For the text-containing cell, return its midpoint in [X, Y] coordinate format. 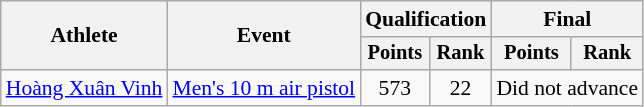
Did not advance [567, 88]
Men's 10 m air pistol [264, 88]
Event [264, 36]
Athlete [84, 36]
573 [394, 88]
Hoàng Xuân Vinh [84, 88]
22 [460, 88]
Final [567, 19]
Qualification [426, 19]
